Locate the cell with the specified text and output its [X, Y] center coordinate. 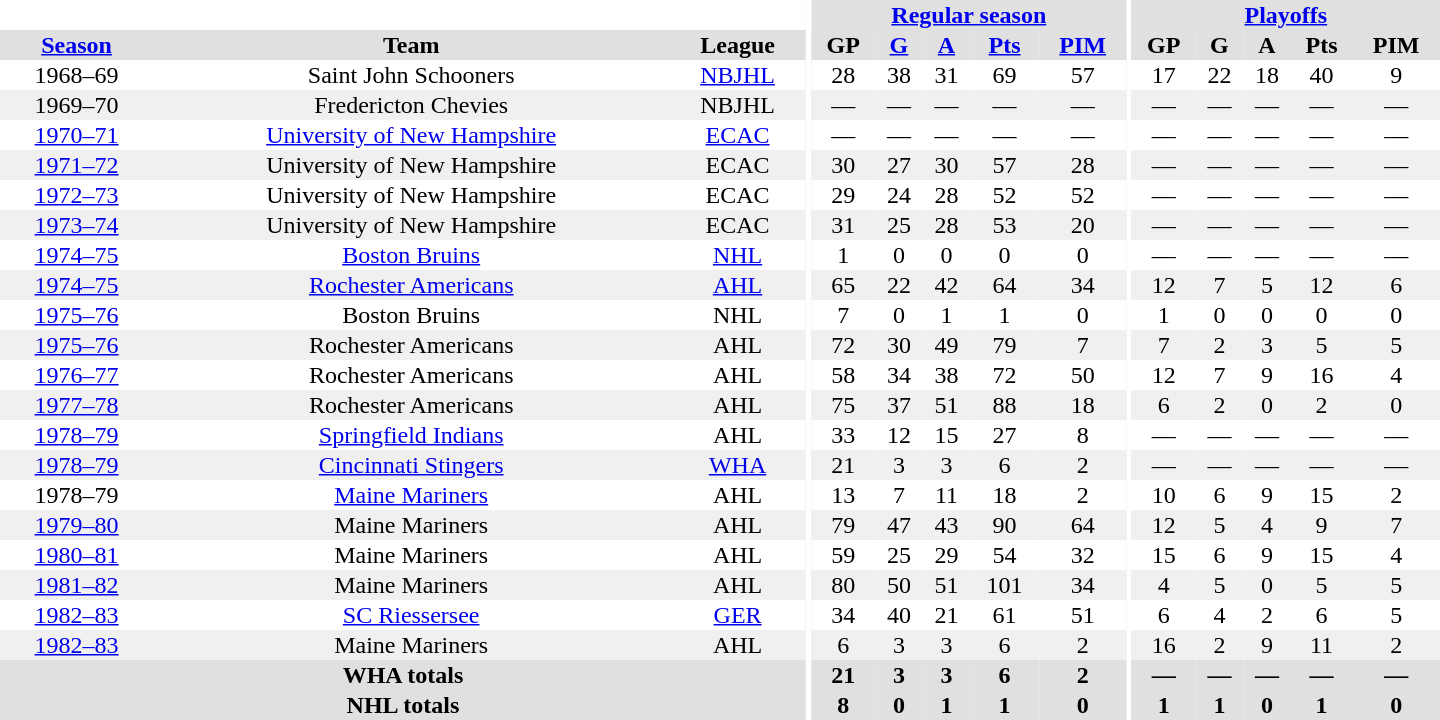
88 [1004, 405]
1973–74 [76, 225]
Cincinnati Stingers [411, 465]
65 [843, 285]
75 [843, 405]
League [738, 45]
SC Riessersee [411, 615]
1971–72 [76, 165]
53 [1004, 225]
10 [1164, 495]
1970–71 [76, 135]
Season [76, 45]
90 [1004, 525]
WHA [738, 465]
1977–78 [76, 405]
Saint John Schooners [411, 75]
GER [738, 615]
47 [899, 525]
Springfield Indians [411, 435]
101 [1004, 585]
1972–73 [76, 195]
61 [1004, 615]
1979–80 [76, 525]
Fredericton Chevies [411, 105]
32 [1082, 555]
WHA totals [403, 675]
58 [843, 375]
20 [1082, 225]
NHL totals [403, 705]
1976–77 [76, 375]
37 [899, 405]
17 [1164, 75]
24 [899, 195]
33 [843, 435]
1981–82 [76, 585]
Team [411, 45]
1969–70 [76, 105]
49 [947, 345]
42 [947, 285]
43 [947, 525]
13 [843, 495]
Regular season [968, 15]
1980–81 [76, 555]
1968–69 [76, 75]
80 [843, 585]
59 [843, 555]
54 [1004, 555]
Playoffs [1286, 15]
69 [1004, 75]
